Find where the given text appears and provide that cell's center as [x, y] coordinate. 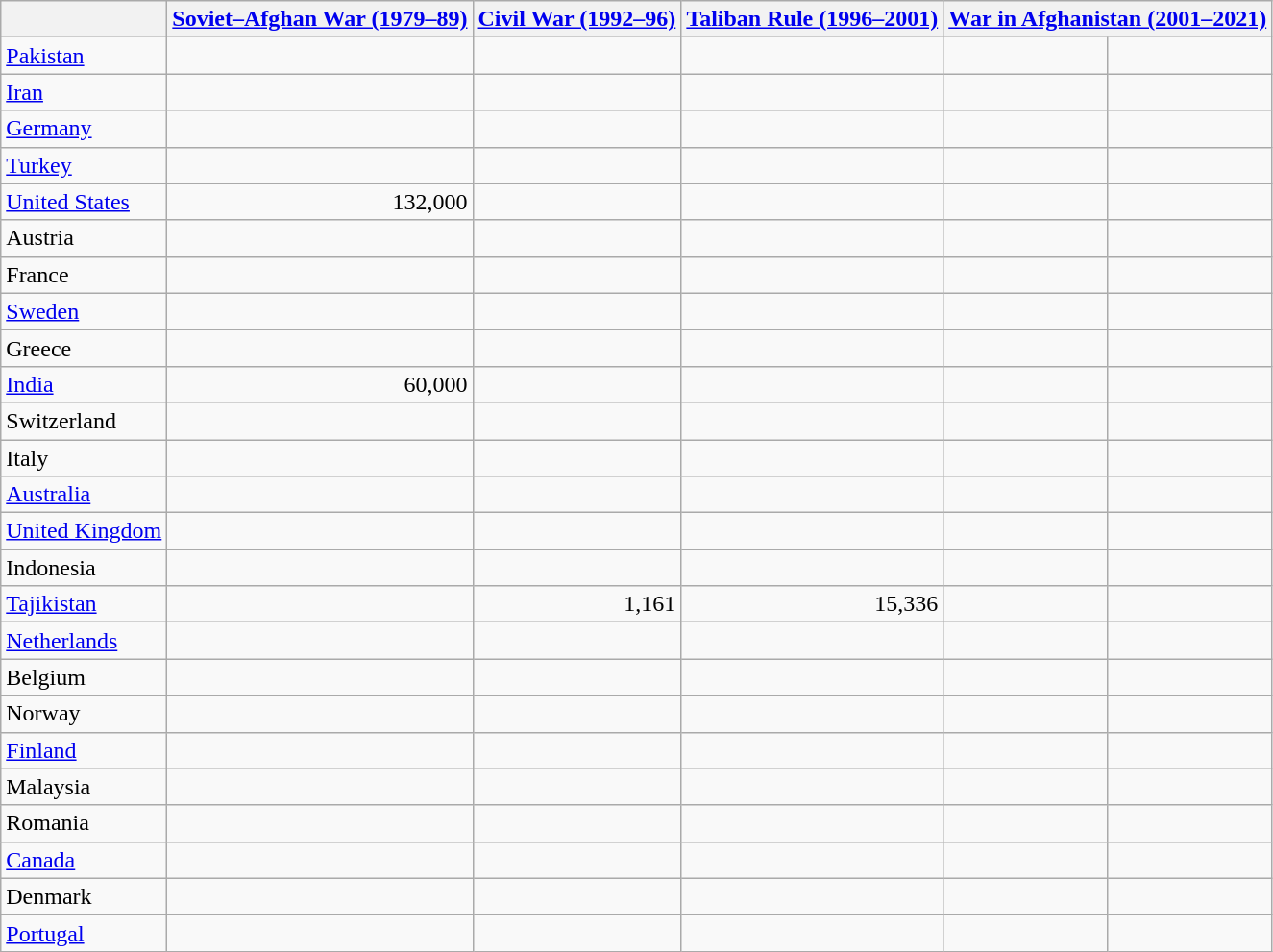
132,000 [320, 202]
Finland [85, 750]
60,000 [320, 384]
Portugal [85, 933]
Norway [85, 714]
United Kingdom [85, 531]
Netherlands [85, 641]
Greece [85, 348]
Austria [85, 238]
1,161 [576, 604]
Iran [85, 92]
United States [85, 202]
Australia [85, 495]
Civil War (1992–96) [576, 19]
France [85, 275]
Canada [85, 860]
Belgium [85, 677]
Malaysia [85, 787]
Turkey [85, 165]
Indonesia [85, 568]
15,336 [813, 604]
India [85, 384]
Italy [85, 458]
Denmark [85, 896]
War in Afghanistan (2001–2021) [1108, 19]
Soviet–Afghan War (1979–89) [320, 19]
Switzerland [85, 421]
Tajikistan [85, 604]
Sweden [85, 311]
Pakistan [85, 56]
Germany [85, 129]
Romania [85, 823]
Taliban Rule (1996–2001) [813, 19]
